Return the (x, y) coordinate for the center point of the cell that contains the specified text.  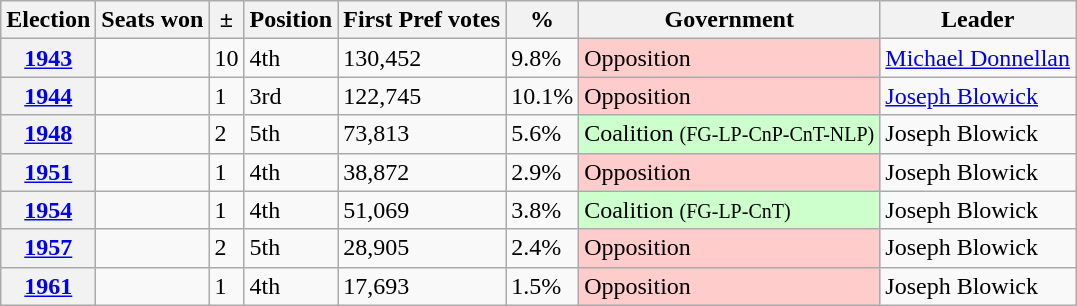
Coalition (FG-LP-CnT) (730, 210)
1948 (48, 134)
1943 (48, 58)
2.4% (542, 248)
Election (48, 20)
First Pref votes (422, 20)
38,872 (422, 172)
122,745 (422, 96)
1.5% (542, 286)
% (542, 20)
17,693 (422, 286)
1957 (48, 248)
51,069 (422, 210)
Leader (978, 20)
Position (291, 20)
1954 (48, 210)
1951 (48, 172)
130,452 (422, 58)
Seats won (152, 20)
5.6% (542, 134)
Government (730, 20)
± (226, 20)
3.8% (542, 210)
28,905 (422, 248)
Michael Donnellan (978, 58)
9.8% (542, 58)
73,813 (422, 134)
1961 (48, 286)
1944 (48, 96)
10.1% (542, 96)
Coalition (FG-LP-CnP-CnT-NLP) (730, 134)
3rd (291, 96)
2.9% (542, 172)
10 (226, 58)
